Provide the (X, Y) coordinate of the cell's center where the given text is located.  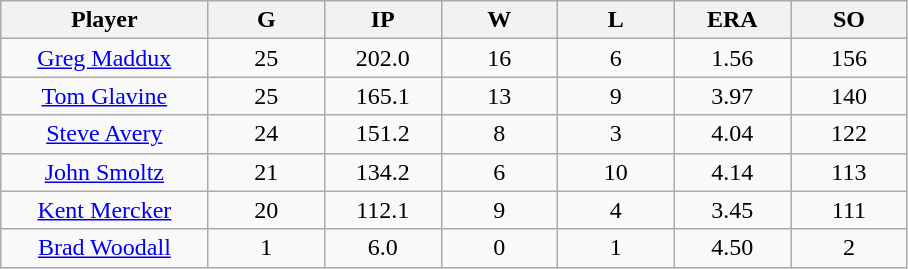
113 (850, 172)
2 (850, 248)
3 (616, 134)
4 (616, 210)
24 (266, 134)
16 (500, 58)
6.0 (382, 248)
10 (616, 172)
13 (500, 96)
4.50 (732, 248)
Kent Mercker (104, 210)
Tom Glavine (104, 96)
Greg Maddux (104, 58)
122 (850, 134)
Steve Avery (104, 134)
140 (850, 96)
3.97 (732, 96)
0 (500, 248)
112.1 (382, 210)
L (616, 20)
3.45 (732, 210)
ERA (732, 20)
8 (500, 134)
G (266, 20)
Player (104, 20)
W (500, 20)
Brad Woodall (104, 248)
IP (382, 20)
151.2 (382, 134)
4.04 (732, 134)
4.14 (732, 172)
156 (850, 58)
SO (850, 20)
John Smoltz (104, 172)
1.56 (732, 58)
165.1 (382, 96)
202.0 (382, 58)
20 (266, 210)
111 (850, 210)
21 (266, 172)
134.2 (382, 172)
